Return (x, y) of the center of cell containing provided text 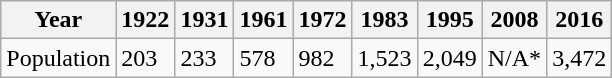
1931 (204, 20)
203 (146, 58)
2008 (514, 20)
578 (264, 58)
1961 (264, 20)
Population (58, 58)
982 (322, 58)
1972 (322, 20)
2,049 (450, 58)
1995 (450, 20)
1922 (146, 20)
N/A* (514, 58)
2016 (580, 20)
233 (204, 58)
1983 (384, 20)
3,472 (580, 58)
1,523 (384, 58)
Year (58, 20)
